Return the [x, y] coordinate for the center point of the cell that contains the specified text.  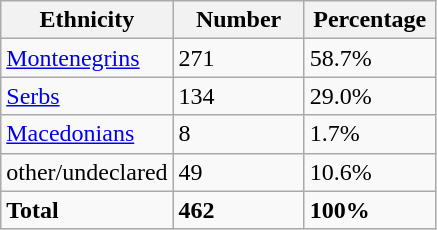
10.6% [370, 172]
Montenegrins [87, 58]
Ethnicity [87, 20]
Total [87, 210]
Percentage [370, 20]
49 [238, 172]
Number [238, 20]
462 [238, 210]
Serbs [87, 96]
1.7% [370, 134]
other/undeclared [87, 172]
8 [238, 134]
134 [238, 96]
271 [238, 58]
29.0% [370, 96]
58.7% [370, 58]
100% [370, 210]
Macedonians [87, 134]
